Output the (X, Y) coordinate of the center of the cell containing the given text.  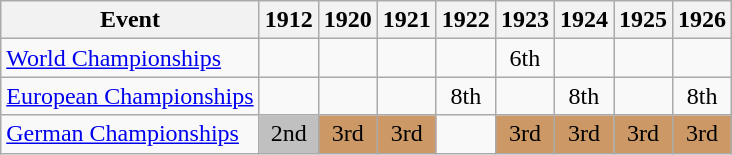
1920 (348, 20)
1926 (702, 20)
European Championships (130, 96)
1921 (406, 20)
German Championships (130, 134)
1925 (644, 20)
1912 (288, 20)
1923 (524, 20)
Event (130, 20)
6th (524, 58)
2nd (288, 134)
1924 (584, 20)
1922 (466, 20)
World Championships (130, 58)
